Extract the [X, Y] coordinate from the center of the cell holding the provided text.  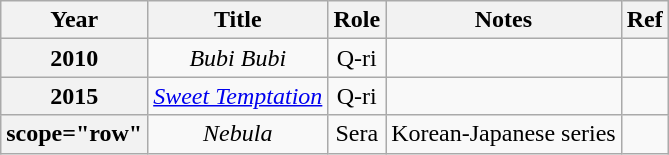
Nebula [238, 134]
Sera [357, 134]
Korean-Japanese series [504, 134]
2015 [74, 96]
Bubi Bubi [238, 58]
Year [74, 20]
Sweet Temptation [238, 96]
Ref [644, 20]
Title [238, 20]
Role [357, 20]
scope="row" [74, 134]
2010 [74, 58]
Notes [504, 20]
